Find where the given text appears and provide that cell's center as (X, Y) coordinate. 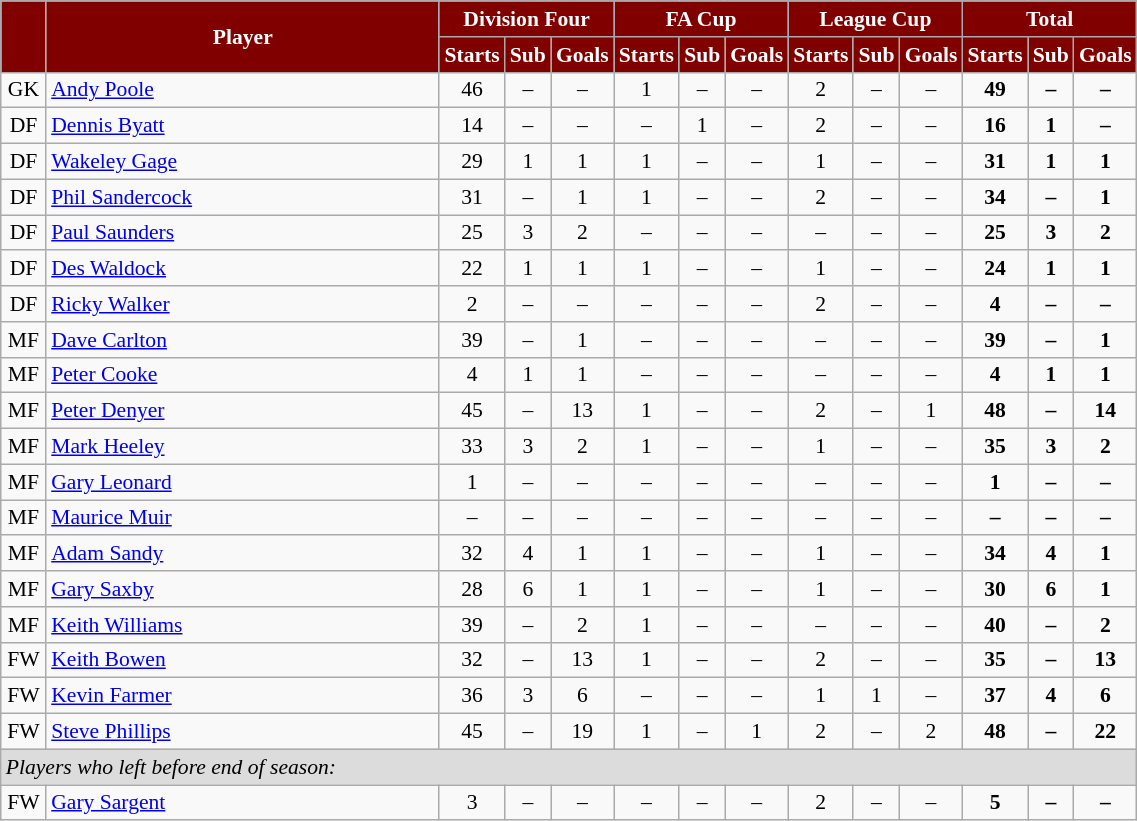
Player (242, 36)
Players who left before end of season: (569, 767)
19 (582, 732)
GK (24, 90)
Peter Denyer (242, 411)
Maurice Muir (242, 518)
Ricky Walker (242, 304)
Andy Poole (242, 90)
Keith Bowen (242, 660)
Gary Saxby (242, 589)
FA Cup (701, 19)
46 (472, 90)
30 (994, 589)
Wakeley Gage (242, 162)
37 (994, 696)
Adam Sandy (242, 554)
Total (1049, 19)
Steve Phillips (242, 732)
Kevin Farmer (242, 696)
16 (994, 126)
29 (472, 162)
Division Four (526, 19)
24 (994, 269)
40 (994, 625)
49 (994, 90)
Phil Sandercock (242, 197)
Mark Heeley (242, 447)
Peter Cooke (242, 375)
Gary Leonard (242, 482)
33 (472, 447)
Keith Williams (242, 625)
Gary Sargent (242, 803)
5 (994, 803)
League Cup (875, 19)
Paul Saunders (242, 233)
Des Waldock (242, 269)
Dave Carlton (242, 340)
36 (472, 696)
28 (472, 589)
Dennis Byatt (242, 126)
